Extract the [x, y] coordinate from the center of the cell holding the provided text.  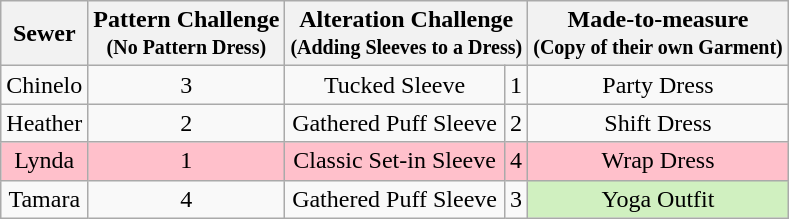
Chinelo [44, 85]
Yoga Outfit [658, 199]
Tamara [44, 199]
Wrap Dress [658, 161]
Lynda [44, 161]
Party Dress [658, 85]
Sewer [44, 34]
Shift Dress [658, 123]
Heather [44, 123]
Made-to-measure(Copy of their own Garment) [658, 34]
Alteration Challenge(Adding Sleeves to a Dress) [406, 34]
Classic Set-in Sleeve [394, 161]
Tucked Sleeve [394, 85]
Pattern Challenge(No Pattern Dress) [186, 34]
